Determine the [x, y] coordinate at the center of the cell enclosing the given text.  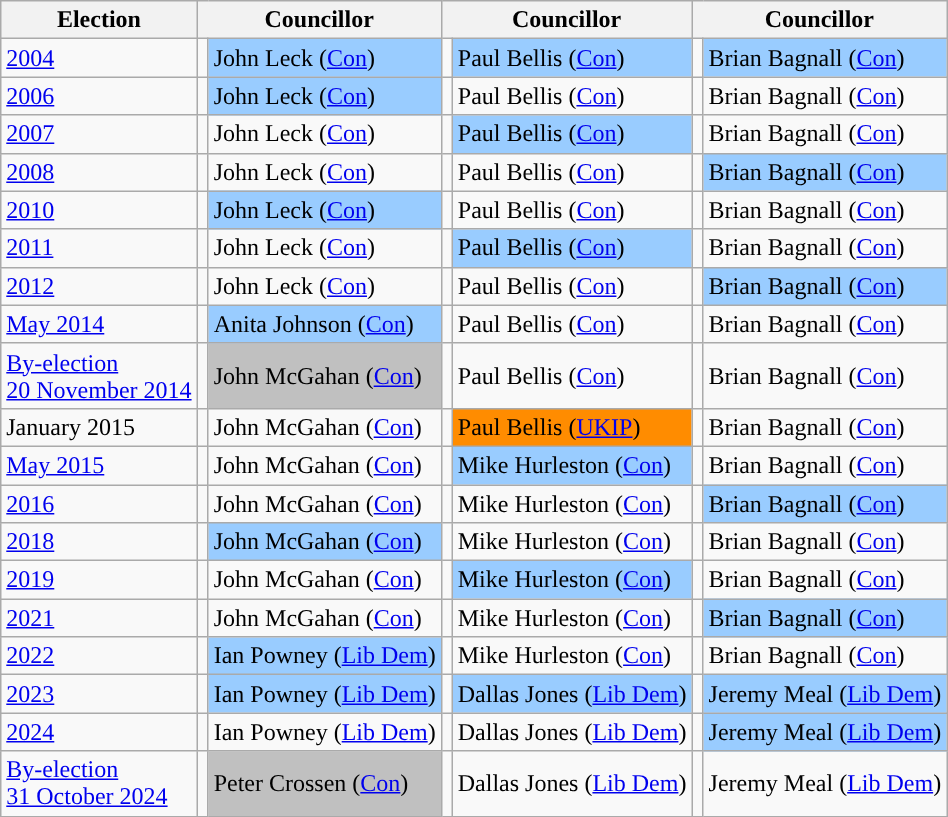
2016 [99, 503]
January 2015 [99, 427]
2019 [99, 580]
2021 [99, 618]
2010 [99, 210]
2007 [99, 134]
2024 [99, 732]
Election [99, 20]
Anita Johnson (Con) [324, 324]
Paul Bellis (UKIP) [572, 427]
By-election31 October 2024 [99, 784]
By-election20 November 2014 [99, 376]
May 2014 [99, 324]
2012 [99, 286]
May 2015 [99, 465]
2011 [99, 248]
2022 [99, 656]
2008 [99, 172]
2004 [99, 58]
2023 [99, 694]
2018 [99, 542]
2006 [99, 96]
Peter Crossen (Con) [324, 784]
